Provide the [x, y] coordinate of the cell's center where the given text is located.  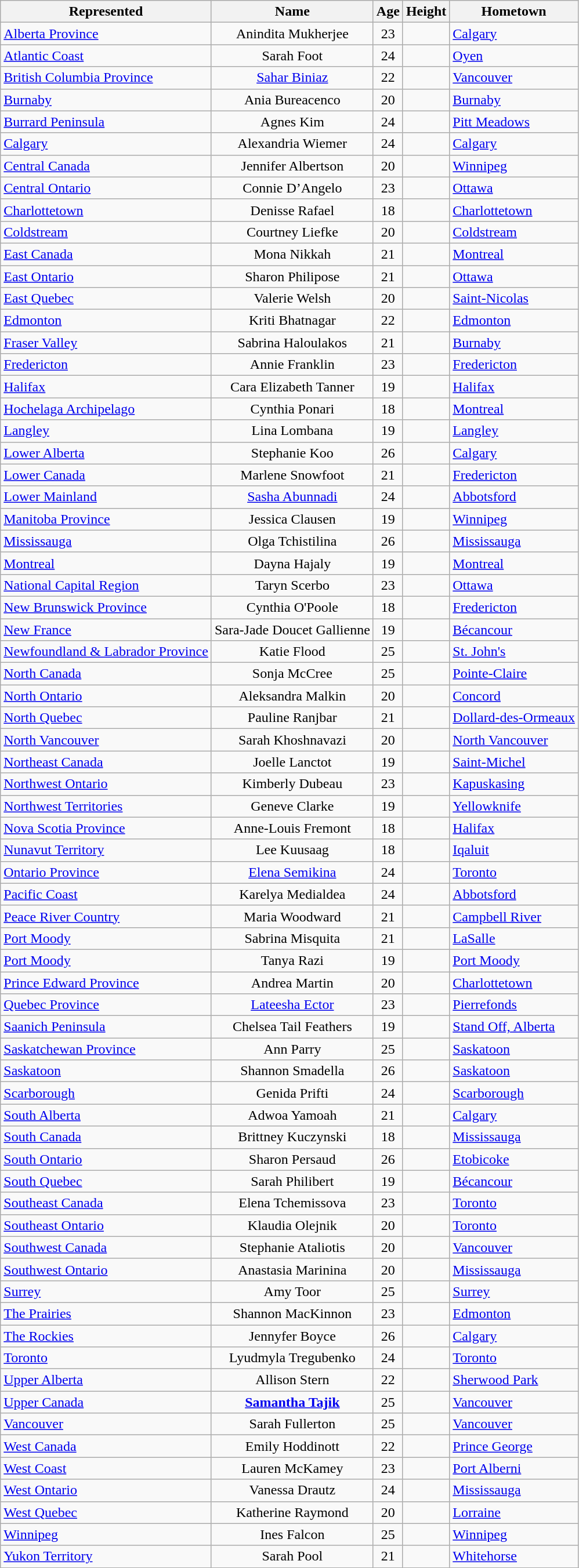
National Capital Region [106, 585]
Saskatchewan Province [106, 1049]
Lorraine [514, 1512]
Geneve Clarke [292, 806]
Prince Edward Province [106, 983]
Sharon Philipose [292, 277]
Northwest Territories [106, 806]
Central Ontario [106, 188]
West Canada [106, 1446]
Saanich Peninsula [106, 1027]
Dayna Hajaly [292, 563]
Saint-Michel [514, 762]
Sherwood Park [514, 1380]
Lee Kuusaag [292, 850]
Shannon Smadella [292, 1071]
Lina Lombana [292, 431]
South Quebec [106, 1181]
Pierrefonds [514, 1005]
Yukon Territory [106, 1556]
Anindita Mukherjee [292, 34]
Brittney Kuczynski [292, 1137]
Alexandria Wiemer [292, 144]
Chelsea Tail Feathers [292, 1027]
Fraser Valley [106, 343]
Whitehorse [514, 1556]
Sharon Persaud [292, 1159]
Kapuskasing [514, 784]
Agnes Kim [292, 122]
Sonja McCree [292, 674]
Stand Off, Alberta [514, 1027]
Quebec Province [106, 1005]
Ontario Province [106, 872]
The Rockies [106, 1335]
Oyen [514, 56]
Prince George [514, 1446]
Elena Tchemissova [292, 1203]
Anastasia Marinina [292, 1269]
Ann Parry [292, 1049]
Alberta Province [106, 34]
The Prairies [106, 1313]
Lower Mainland [106, 497]
Samantha Tajik [292, 1402]
Denisse Rafael [292, 210]
Represented [106, 12]
South Canada [106, 1137]
Northwest Ontario [106, 784]
Lower Canada [106, 475]
Concord [514, 696]
Port Alberni [514, 1468]
Taryn Scerbo [292, 585]
New Brunswick Province [106, 607]
Sarah Fullerton [292, 1424]
Stephanie Koo [292, 453]
Height [426, 12]
Vanessa Drautz [292, 1490]
East Quebec [106, 299]
Joelle Lanctot [292, 762]
Marlene Snowfoot [292, 475]
Northeast Canada [106, 762]
Anne-Louis Fremont [292, 828]
Courtney Liefke [292, 232]
Sarah Philibert [292, 1181]
South Alberta [106, 1115]
Name [292, 12]
New France [106, 629]
Allison Stern [292, 1380]
East Canada [106, 254]
Genida Prifti [292, 1093]
Sarah Khoshnavazi [292, 740]
West Ontario [106, 1490]
Upper Alberta [106, 1380]
British Columbia Province [106, 78]
Hochelaga Archipelago [106, 409]
North Ontario [106, 696]
Nunavut Territory [106, 850]
Pacific Coast [106, 894]
Connie D’Angelo [292, 188]
Southwest Ontario [106, 1269]
Hometown [514, 12]
Lyudmyla Tregubenko [292, 1358]
Mona Nikkah [292, 254]
Manitoba Province [106, 519]
Lower Alberta [106, 453]
Klaudia Olejnik [292, 1225]
Sasha Abunnadi [292, 497]
Newfoundland & Labrador Province [106, 652]
Katie Flood [292, 652]
Southeast Ontario [106, 1225]
Sabrina Misquita [292, 938]
Pointe-Claire [514, 674]
Lateesha Ector [292, 1005]
Katherine Raymond [292, 1512]
Saint-Nicolas [514, 299]
Emily Hoddinott [292, 1446]
Sarah Foot [292, 56]
Elena Semikina [292, 872]
Cynthia Ponari [292, 409]
Shannon MacKinnon [292, 1313]
South Ontario [106, 1159]
Ania Bureacenco [292, 100]
Jennyfer Boyce [292, 1335]
Upper Canada [106, 1402]
Kriti Bhatnagar [292, 321]
Jessica Clausen [292, 519]
Central Canada [106, 166]
St. John's [514, 652]
Valerie Welsh [292, 299]
North Quebec [106, 718]
Atlantic Coast [106, 56]
Cynthia O'Poole [292, 607]
Peace River Country [106, 916]
Cara Elizabeth Tanner [292, 387]
West Quebec [106, 1512]
Olga Tchistilina [292, 541]
Annie Franklin [292, 365]
Sabrina Haloulakos [292, 343]
Karelya Medialdea [292, 894]
Jennifer Albertson [292, 166]
Nova Scotia Province [106, 828]
Sahar Biniaz [292, 78]
Pitt Meadows [514, 122]
Southwest Canada [106, 1247]
Stephanie Ataliotis [292, 1247]
Campbell River [514, 916]
Pauline Ranjbar [292, 718]
West Coast [106, 1468]
North Canada [106, 674]
LaSalle [514, 938]
Ines Falcon [292, 1534]
Andrea Martin [292, 983]
East Ontario [106, 277]
Sara-Jade Doucet Gallienne [292, 629]
Kimberly Dubeau [292, 784]
Age [388, 12]
Southeast Canada [106, 1203]
Dollard-des-Ormeaux [514, 718]
Maria Woodward [292, 916]
Burrard Peninsula [106, 122]
Aleksandra Malkin [292, 696]
Sarah Pool [292, 1556]
Lauren McKamey [292, 1468]
Yellowknife [514, 806]
Etobicoke [514, 1159]
Adwoa Yamoah [292, 1115]
Iqaluit [514, 850]
Amy Toor [292, 1291]
Tanya Razi [292, 960]
